Find where the given text appears and provide that cell's center as (X, Y) coordinate. 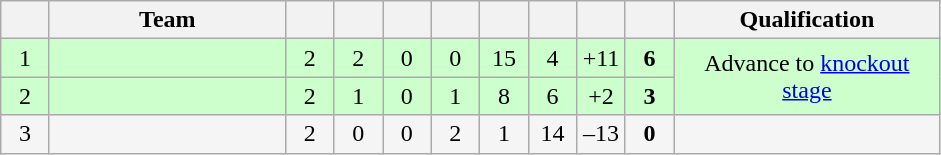
Advance to knockout stage (807, 77)
14 (552, 134)
+11 (602, 58)
4 (552, 58)
+2 (602, 96)
15 (504, 58)
Qualification (807, 20)
8 (504, 96)
Team (167, 20)
–13 (602, 134)
